Find where the given text appears and provide that cell's center as [x, y] coordinate. 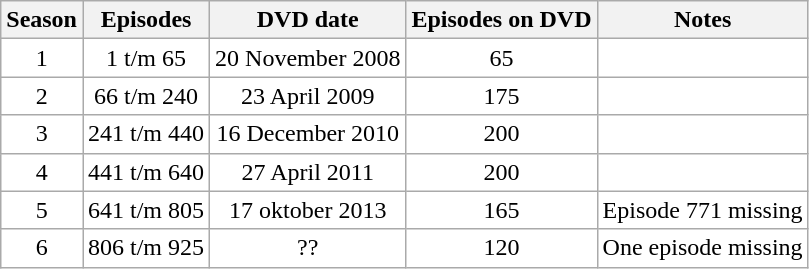
Episode 771 missing [702, 210]
Episodes on DVD [502, 20]
165 [502, 210]
120 [502, 248]
806 t/m 925 [146, 248]
441 t/m 640 [146, 172]
23 April 2009 [308, 96]
One episode missing [702, 248]
1 t/m 65 [146, 58]
641 t/m 805 [146, 210]
6 [42, 248]
5 [42, 210]
2 [42, 96]
17 oktober 2013 [308, 210]
Season [42, 20]
16 December 2010 [308, 134]
66 t/m 240 [146, 96]
4 [42, 172]
3 [42, 134]
Episodes [146, 20]
175 [502, 96]
1 [42, 58]
27 April 2011 [308, 172]
65 [502, 58]
241 t/m 440 [146, 134]
Notes [702, 20]
?? [308, 248]
DVD date [308, 20]
20 November 2008 [308, 58]
